Detect which cell encompasses the target text, then output its (X, Y) center coordinate. 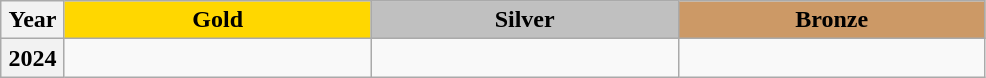
Bronze (832, 20)
Year (32, 20)
2024 (32, 58)
Gold (218, 20)
Silver (524, 20)
